Find where the given text appears and provide that cell's center as [x, y] coordinate. 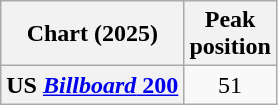
Peakposition [230, 34]
Chart (2025) [92, 34]
51 [230, 85]
US Billboard 200 [92, 85]
